For the text-containing cell, return its midpoint in (x, y) coordinate format. 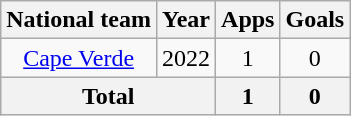
Total (108, 96)
Goals (315, 20)
National team (79, 20)
Apps (248, 20)
2022 (186, 58)
Cape Verde (79, 58)
Year (186, 20)
